Identify which cell holds the provided text, then report its (x, y) central coordinate. 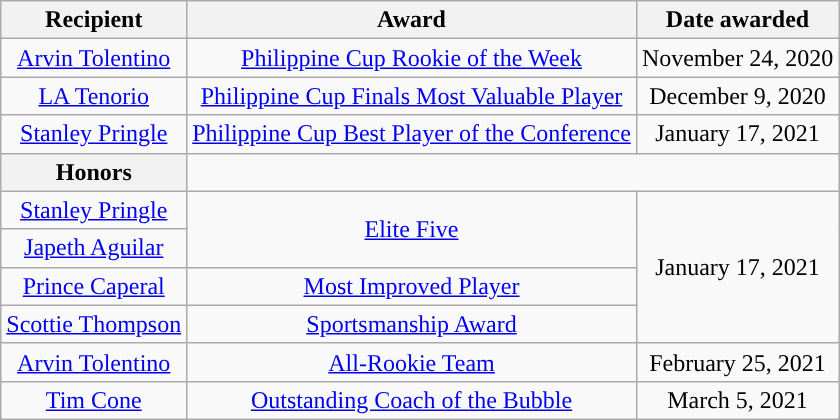
Philippine Cup Finals Most Valuable Player (412, 96)
Award (412, 20)
Prince Caperal (94, 286)
Most Improved Player (412, 286)
Tim Cone (94, 400)
Philippine Cup Best Player of the Conference (412, 134)
Sportsmanship Award (412, 324)
LA Tenorio (94, 96)
December 9, 2020 (737, 96)
Date awarded (737, 20)
Philippine Cup Rookie of the Week (412, 58)
November 24, 2020 (737, 58)
Recipient (94, 20)
March 5, 2021 (737, 400)
Elite Five (412, 229)
Japeth Aguilar (94, 248)
Outstanding Coach of the Bubble (412, 400)
February 25, 2021 (737, 362)
All-Rookie Team (412, 362)
Scottie Thompson (94, 324)
Honors (94, 172)
